Detect which cell encompasses the target text, then output its (X, Y) center coordinate. 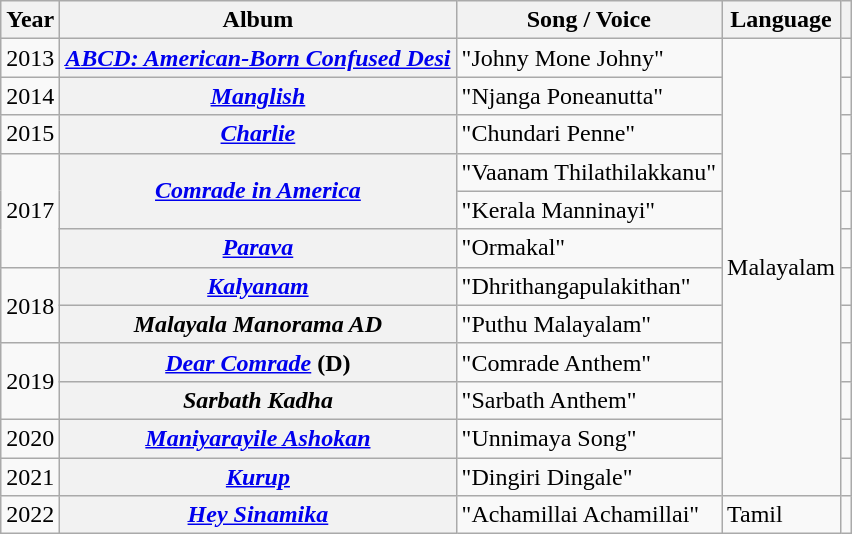
"Unnimaya Song" (588, 438)
"Sarbath Anthem" (588, 400)
Sarbath Kadha (258, 400)
"Puthu Malayalam" (588, 324)
"Dingiri Dingale" (588, 477)
Dear Comrade (D) (258, 362)
"Achamillai Achamillai" (588, 515)
Tamil (782, 515)
Song / Voice (588, 20)
"Dhrithangapulakithan" (588, 286)
Manglish (258, 96)
"Kerala Manninayi" (588, 210)
"Ormakal" (588, 248)
Kalyanam (258, 286)
Charlie (258, 134)
Parava (258, 248)
Maniyarayile Ashokan (258, 438)
"Comrade Anthem" (588, 362)
"Vaanam Thilathilakkanu" (588, 172)
Year (30, 20)
2019 (30, 381)
"Chundari Penne" (588, 134)
Kurup (258, 477)
"Njanga Poneanutta" (588, 96)
Hey Sinamika (258, 515)
2015 (30, 134)
"Johny Mone Johny" (588, 58)
2020 (30, 438)
Language (782, 20)
Album (258, 20)
ABCD: American-Born Confused Desi (258, 58)
2021 (30, 477)
Malayala Manorama AD (258, 324)
Comrade in America (258, 191)
2018 (30, 305)
2017 (30, 210)
2022 (30, 515)
Malayalam (782, 268)
2014 (30, 96)
2013 (30, 58)
